Scan for the cell matching the given text and deliver its [X, Y] coordinate at center. 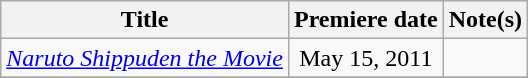
Title [145, 20]
May 15, 2011 [366, 58]
Premiere date [366, 20]
Naruto Shippuden the Movie [145, 58]
Note(s) [485, 20]
